Determine the (x, y) coordinate at the center of the cell enclosing the given text.  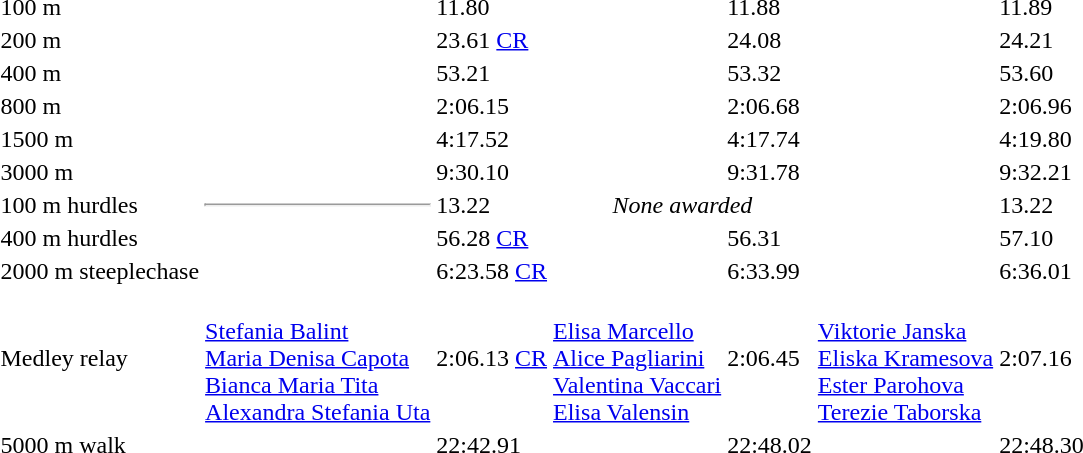
2:06.68 (770, 106)
4:17.74 (770, 139)
56.28 CR (492, 238)
23.61 CR (492, 40)
Elisa MarcelloAlice PagliariniValentina VaccariElisa Valensin (638, 358)
9:31.78 (770, 172)
13.22 (492, 205)
2:06.13 CR (492, 358)
9:30.10 (492, 172)
Stefania BalintMaria Denisa CapotaBianca Maria TitaAlexandra Stefania Uta (318, 358)
6:33.99 (770, 271)
2:06.45 (770, 358)
6:23.58 CR (492, 271)
None awarded (683, 205)
Viktorie JanskaEliska KramesovaEster ParohovaTerezie Taborska (905, 358)
24.08 (770, 40)
53.32 (770, 73)
4:17.52 (492, 139)
2:06.15 (492, 106)
56.31 (770, 238)
53.21 (492, 73)
